Provide the (X, Y) coordinate of the cell's center where the given text is located.  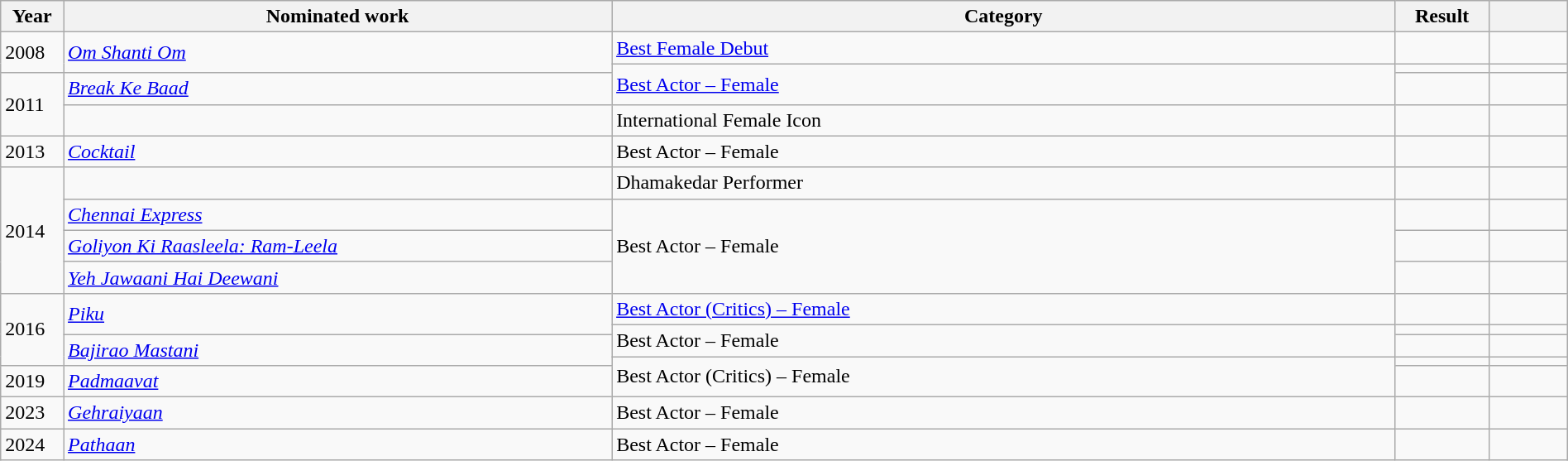
Nominated work (337, 17)
Best Female Debut (1004, 48)
Pathaan (337, 444)
2013 (32, 151)
Yeh Jawaani Hai Deewani (337, 277)
Om Shanti Om (337, 53)
2008 (32, 53)
Goliyon Ki Raasleela: Ram-Leela (337, 246)
Category (1004, 17)
International Female Icon (1004, 120)
Result (1442, 17)
Chennai Express (337, 214)
2019 (32, 382)
Piku (337, 313)
Bajirao Mastani (337, 350)
Year (32, 17)
Padmaavat (337, 382)
Gehraiyaan (337, 413)
2014 (32, 230)
2024 (32, 444)
Cocktail (337, 151)
2011 (32, 104)
Break Ke Baad (337, 89)
2016 (32, 329)
Dhamakedar Performer (1004, 183)
2023 (32, 413)
